Capture the cell that displays the provided text and extract its [x, y] central coordinate. 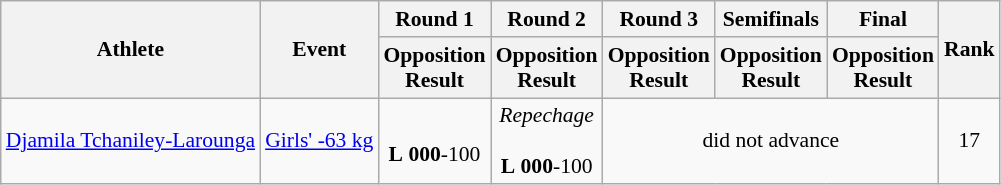
Athlete [130, 50]
did not advance [771, 142]
L 000-100 [434, 142]
Round 3 [659, 19]
Final [883, 19]
Round 2 [547, 19]
Girls' -63 kg [319, 142]
17 [970, 142]
Rank [970, 50]
Djamila Tchaniley-Larounga [130, 142]
Round 1 [434, 19]
Event [319, 50]
Repechage L 000-100 [547, 142]
Semifinals [771, 19]
